Output the [x, y] coordinate of the center of the cell containing the given text.  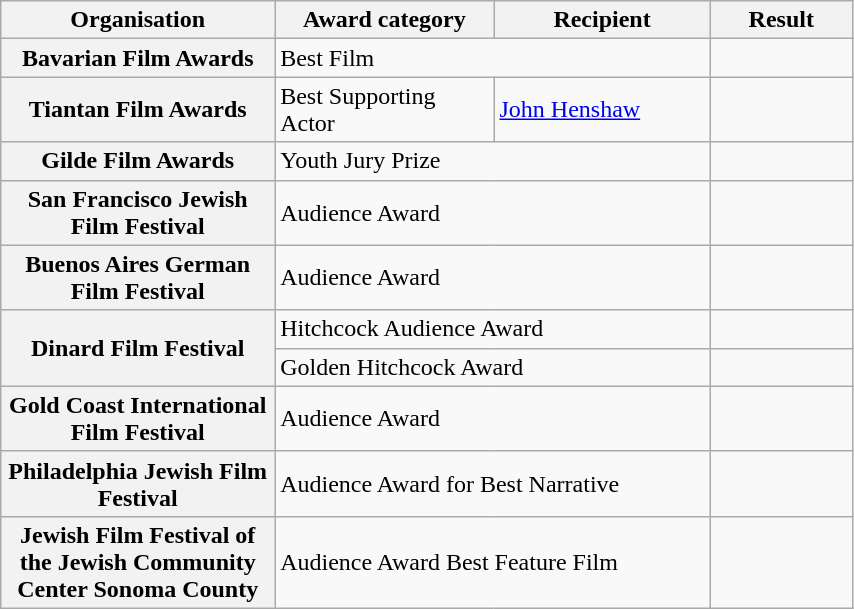
Dinard Film Festival [138, 348]
San Francisco Jewish Film Festival [138, 212]
Buenos Aires German Film Festival [138, 278]
Philadelphia Jewish Film Festival [138, 484]
Audience Award for Best Narrative [492, 484]
Organisation [138, 20]
Youth Jury Prize [492, 161]
John Henshaw [602, 110]
Recipient [602, 20]
Tiantan Film Awards [138, 110]
Award category [384, 20]
Result [781, 20]
Audience Award Best Feature Film [492, 562]
Best Supporting Actor [384, 110]
Gold Coast International Film Festival [138, 418]
Jewish Film Festival of the Jewish Community Center Sonoma County [138, 562]
Hitchcock Audience Award [492, 329]
Golden Hitchcock Award [492, 367]
Best Film [492, 58]
Bavarian Film Awards [138, 58]
Gilde Film Awards [138, 161]
